Scan for the cell matching the given text and deliver its [X, Y] coordinate at center. 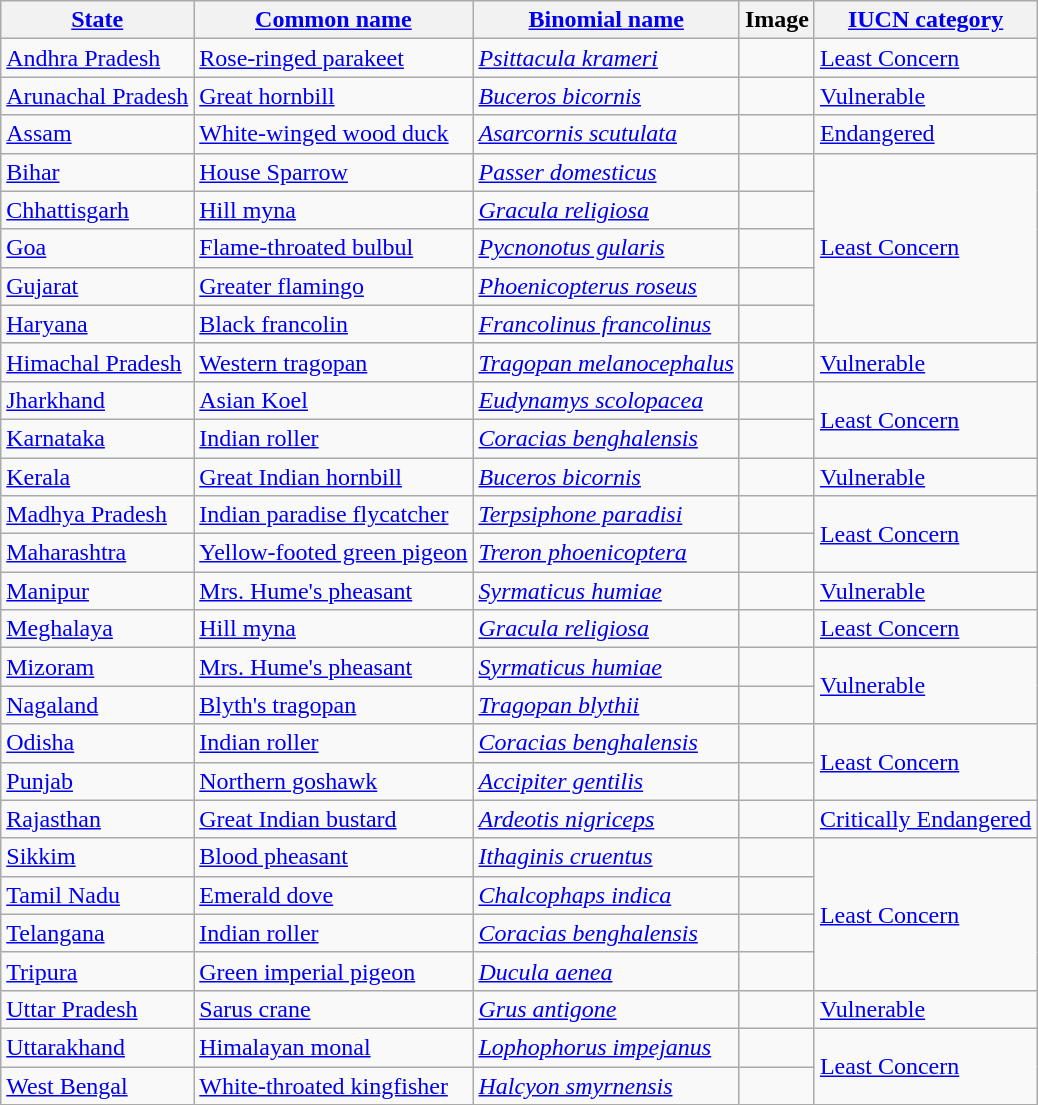
Francolinus francolinus [606, 324]
Manipur [98, 591]
Phoenicopterus roseus [606, 286]
Critically Endangered [925, 819]
Asarcornis scutulata [606, 134]
Ithaginis cruentus [606, 857]
Himalayan monal [334, 1047]
Uttar Pradesh [98, 1009]
Tamil Nadu [98, 895]
Telangana [98, 933]
Punjab [98, 781]
Rose-ringed parakeet [334, 58]
Ardeotis nigriceps [606, 819]
Pycnonotus gularis [606, 248]
Rajasthan [98, 819]
Tragopan melanocephalus [606, 362]
Terpsiphone paradisi [606, 515]
Jharkhand [98, 400]
Flame-throated bulbul [334, 248]
Treron phoenicoptera [606, 553]
Tragopan blythii [606, 705]
Goa [98, 248]
White-winged wood duck [334, 134]
Yellow-footed green pigeon [334, 553]
Great Indian bustard [334, 819]
Arunachal Pradesh [98, 96]
Emerald dove [334, 895]
Passer domesticus [606, 172]
Gujarat [98, 286]
Halcyon smyrnensis [606, 1085]
Odisha [98, 743]
Great hornbill [334, 96]
Greater flamingo [334, 286]
Madhya Pradesh [98, 515]
Blood pheasant [334, 857]
Northern goshawk [334, 781]
Karnataka [98, 438]
Ducula aenea [606, 971]
Himachal Pradesh [98, 362]
Sikkim [98, 857]
Blyth's tragopan [334, 705]
West Bengal [98, 1085]
Uttarakhand [98, 1047]
Meghalaya [98, 629]
Psittacula krameri [606, 58]
Andhra Pradesh [98, 58]
Tripura [98, 971]
Great Indian hornbill [334, 477]
House Sparrow [334, 172]
Image [776, 20]
Nagaland [98, 705]
Indian paradise flycatcher [334, 515]
Eudynamys scolopacea [606, 400]
Bihar [98, 172]
Common name [334, 20]
Lophophorus impejanus [606, 1047]
White-throated kingfisher [334, 1085]
Green imperial pigeon [334, 971]
Sarus crane [334, 1009]
Assam [98, 134]
Accipiter gentilis [606, 781]
IUCN category [925, 20]
Maharashtra [98, 553]
Western tragopan [334, 362]
Grus antigone [606, 1009]
Haryana [98, 324]
Chalcophaps indica [606, 895]
Binomial name [606, 20]
Kerala [98, 477]
Black francolin [334, 324]
Asian Koel [334, 400]
Mizoram [98, 667]
State [98, 20]
Endangered [925, 134]
Chhattisgarh [98, 210]
